Determine the (X, Y) coordinate at the center of the cell enclosing the given text.  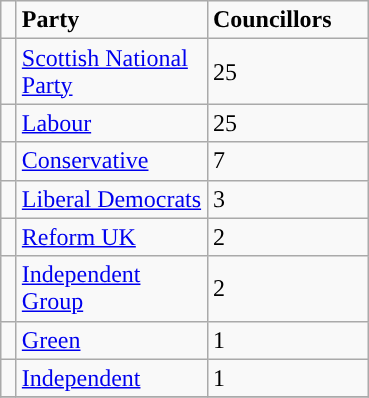
Reform UK (112, 237)
Independent (112, 378)
Conservative (112, 161)
Councillors (288, 20)
7 (288, 161)
Liberal Democrats (112, 199)
Independent Group (112, 288)
3 (288, 199)
Scottish National Party (112, 72)
Green (112, 340)
Labour (112, 123)
Party (112, 20)
